Scan for the cell matching the given text and deliver its [X, Y] coordinate at center. 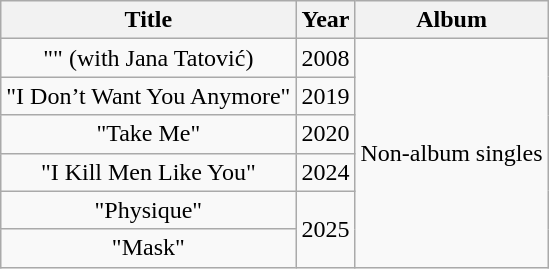
2024 [326, 172]
Title [148, 20]
"I Kill Men Like You" [148, 172]
"Physique" [148, 210]
2008 [326, 58]
"Take Me" [148, 134]
"I Don’t Want You Anymore" [148, 96]
2020 [326, 134]
"" (with Jana Tatović) [148, 58]
Non-album singles [452, 153]
"Mask" [148, 248]
Year [326, 20]
2019 [326, 96]
Album [452, 20]
2025 [326, 229]
